Extract the (X, Y) coordinate from the center of the cell holding the provided text.  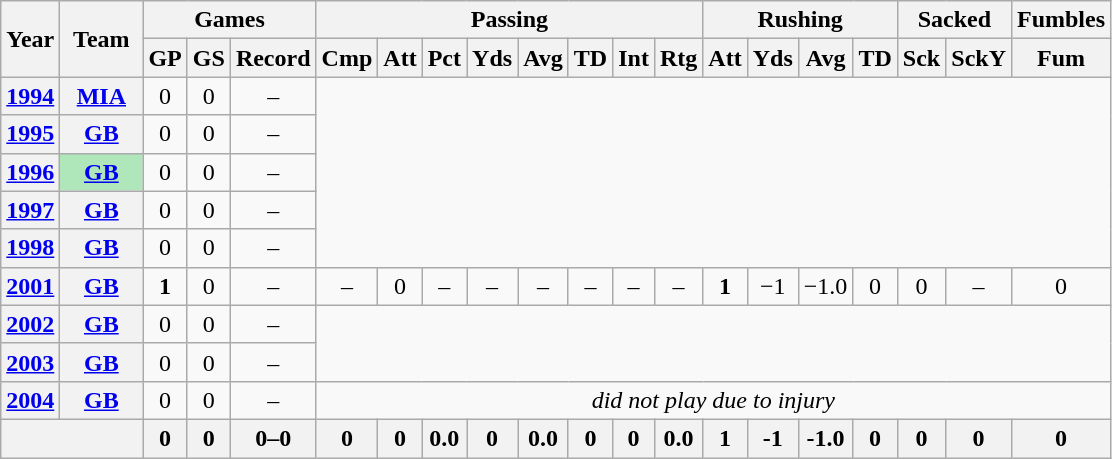
GS (208, 58)
Sacked (954, 20)
Fumbles (1060, 20)
Games (230, 20)
Sck (921, 58)
Fum (1060, 58)
Pct (444, 58)
−1 (772, 286)
1997 (30, 210)
1998 (30, 248)
Rtg (678, 58)
2004 (30, 400)
1994 (30, 96)
Rushing (800, 20)
2003 (30, 362)
Int (634, 58)
0–0 (273, 438)
1995 (30, 134)
1996 (30, 172)
Passing (510, 20)
did not play due to injury (714, 400)
-1.0 (826, 438)
Year (30, 39)
2002 (30, 324)
GP (165, 58)
2001 (30, 286)
Record (273, 58)
-1 (772, 438)
MIA (102, 96)
Cmp (347, 58)
SckY (979, 58)
Team (102, 39)
−1.0 (826, 286)
